Output the [x, y] coordinate of the center of the cell containing the given text.  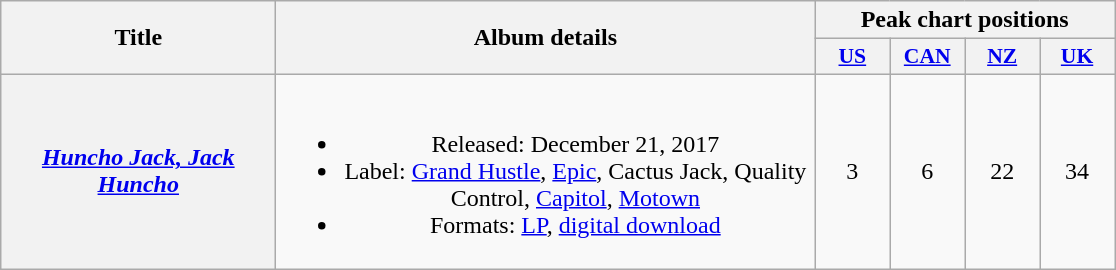
Peak chart positions [965, 20]
Released: December 21, 2017Label: Grand Hustle, Epic, Cactus Jack, Quality Control, Capitol, MotownFormats: LP, digital download [546, 171]
Huncho Jack, Jack Huncho [138, 171]
US [852, 57]
CAN [928, 57]
NZ [1002, 57]
Album details [546, 38]
UK [1078, 57]
3 [852, 171]
Title [138, 38]
22 [1002, 171]
34 [1078, 171]
6 [928, 171]
